Extract the [x, y] coordinate from the center of the cell holding the provided text.  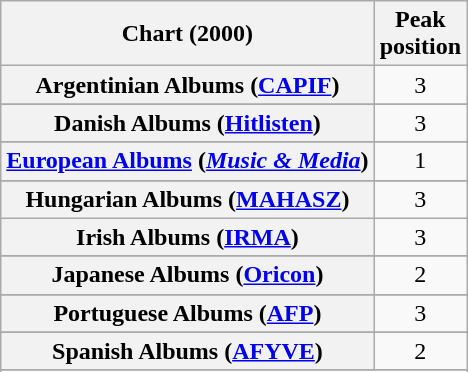
Argentinian Albums (CAPIF) [188, 85]
Danish Albums (Hitlisten) [188, 123]
Chart (2000) [188, 34]
European Albums (Music & Media) [188, 161]
Irish Albums (IRMA) [188, 237]
Hungarian Albums (MAHASZ) [188, 199]
Peakposition [420, 34]
Portuguese Albums (AFP) [188, 313]
Japanese Albums (Oricon) [188, 275]
Spanish Albums (AFYVE) [188, 351]
1 [420, 161]
